Pinpoint the cell where the given text exists, returning its (X, Y) midpoint coordinate. 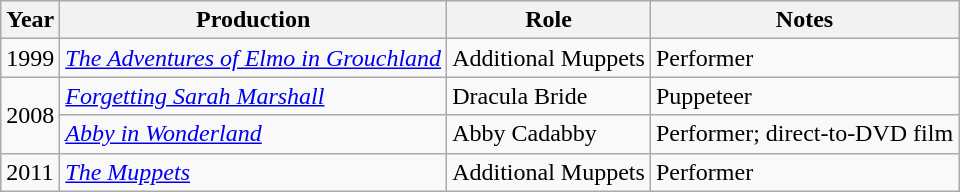
The Muppets (254, 172)
Forgetting Sarah Marshall (254, 96)
Year (30, 20)
The Adventures of Elmo in Grouchland (254, 58)
1999 (30, 58)
Puppeteer (804, 96)
2011 (30, 172)
2008 (30, 115)
Dracula Bride (549, 96)
Notes (804, 20)
Performer; direct-to-DVD film (804, 134)
Production (254, 20)
Abby Cadabby (549, 134)
Abby in Wonderland (254, 134)
Role (549, 20)
